Pinpoint the cell where the given text exists, returning its [X, Y] midpoint coordinate. 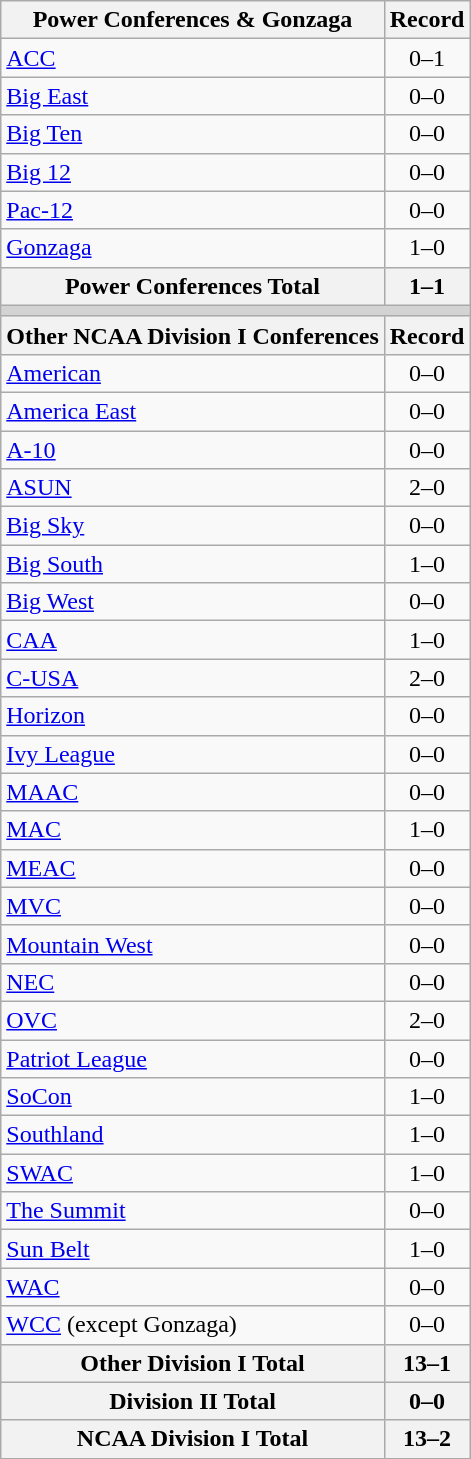
Sun Belt [193, 1249]
Big East [193, 96]
America East [193, 411]
Big South [193, 564]
MVC [193, 906]
Ivy League [193, 754]
0–1 [427, 58]
13–2 [427, 1439]
WCC (except Gonzaga) [193, 1325]
Division II Total [193, 1401]
Gonzaga [193, 248]
The Summit [193, 1211]
Southland [193, 1135]
Big Sky [193, 526]
OVC [193, 1020]
1–1 [427, 286]
Power Conferences Total [193, 286]
MAC [193, 830]
Other Division I Total [193, 1363]
13–1 [427, 1363]
WAC [193, 1287]
Big Ten [193, 134]
A-10 [193, 449]
CAA [193, 640]
Patriot League [193, 1059]
Big 12 [193, 172]
MEAC [193, 868]
ACC [193, 58]
ASUN [193, 488]
Mountain West [193, 944]
Horizon [193, 716]
C-USA [193, 678]
MAAC [193, 792]
SWAC [193, 1173]
American [193, 373]
Pac-12 [193, 210]
Other NCAA Division I Conferences [193, 335]
SoCon [193, 1097]
Power Conferences & Gonzaga [193, 20]
NEC [193, 982]
Big West [193, 602]
NCAA Division I Total [193, 1439]
